Return [x, y] of the center of cell containing provided text 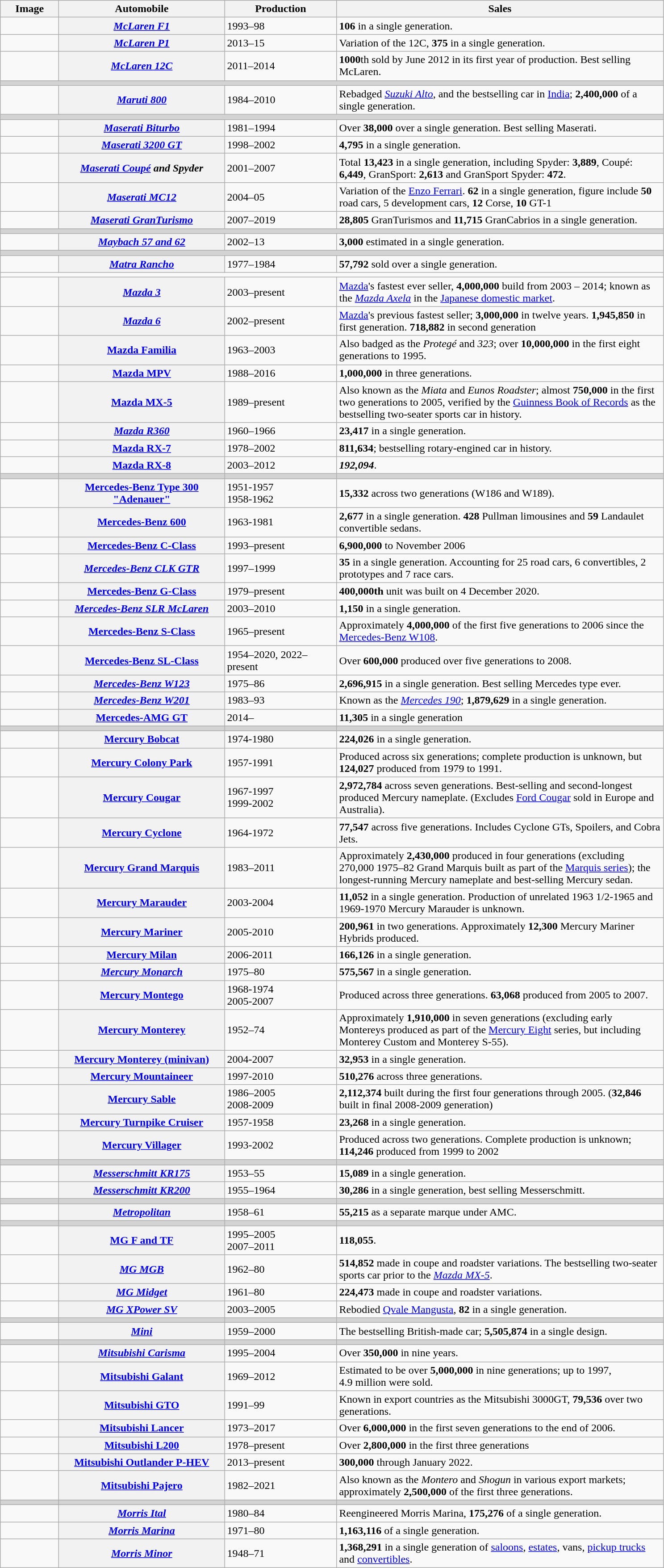
Over 2,800,000 in the first three generations [500, 1445]
1,368,291 in a single generation of saloons, estates, vans, pickup trucks and convertibles. [500, 1554]
Approximately 4,000,000 of the first five generations to 2006 since the Mercedes-Benz W108. [500, 632]
Mitsubishi Carisma [142, 1353]
1980–84 [280, 1513]
Maybach 57 and 62 [142, 242]
2003–2012 [280, 465]
Mercedes-Benz G-Class [142, 591]
1000th sold by June 2012 in its first year of production. Best selling McLaren. [500, 66]
6,900,000 to November 2006 [500, 545]
Image [29, 9]
32,953 in a single generation. [500, 1059]
Mercedes-Benz W123 [142, 683]
300,000 through January 2022. [500, 1462]
1953–55 [280, 1173]
1975–86 [280, 683]
1979–present [280, 591]
2003-2004 [280, 902]
1993–present [280, 545]
Mercury Marauder [142, 902]
1,163,116 of a single generation. [500, 1530]
1983–93 [280, 700]
2002–present [280, 321]
11,052 in a single generation. Production of unrelated 1963 1/2-1965 and 1969-1970 Mercury Marauder is unknown. [500, 902]
1969–2012 [280, 1376]
1978–2002 [280, 448]
Production [280, 9]
Total 13,423 in a single generation, including Spyder: 3,889, Coupé: 6,449, GranSport: 2,613 and GranSport Spyder: 472. [500, 168]
192,094. [500, 465]
Produced across three generations. 63,068 produced from 2005 to 2007. [500, 995]
1973–2017 [280, 1428]
Mercury Turnpike Cruiser [142, 1122]
Mercury Grand Marquis [142, 868]
2003–2005 [280, 1309]
23,268 in a single generation. [500, 1122]
Mercury Mariner [142, 932]
1978–present [280, 1445]
Mitsubishi Galant [142, 1376]
2,696,915 in a single generation. Best selling Mercedes type ever. [500, 683]
1993–98 [280, 26]
2,972,784 across seven generations. Best-selling and second-longest produced Mercury nameplate. (Excludes Ford Cougar sold in Europe and Australia). [500, 797]
15,089 in a single generation. [500, 1173]
1986–20052008-2009 [280, 1099]
Mercury Cougar [142, 797]
Reengineered Morris Marina, 175,276 of a single generation. [500, 1513]
1998–2002 [280, 145]
2014– [280, 717]
Mercedes-Benz SLR McLaren [142, 608]
2005-2010 [280, 932]
Maserati 3200 GT [142, 145]
Mercury Montego [142, 995]
Metropolitan [142, 1212]
Sales [500, 9]
McLaren P1 [142, 43]
McLaren F1 [142, 26]
Mitsubishi Outlander P-HEV [142, 1462]
1971–80 [280, 1530]
811,634; bestselling rotary-engined car in history. [500, 448]
1991–99 [280, 1405]
Mercury Mountaineer [142, 1076]
1961–80 [280, 1292]
15,332 across two generations (W186 and W189). [500, 493]
200,961 in two generations. Approximately 12,300 Mercury Mariner Hybrids produced. [500, 932]
Estimated to be over 5,000,000 in nine generations; up to 1997, 4.9 million were sold. [500, 1376]
Rebodied Qvale Mangusta, 82 in a single generation. [500, 1309]
2004-2007 [280, 1059]
2002–13 [280, 242]
224,473 made in coupe and roadster variations. [500, 1292]
Maserati GranTurismo [142, 220]
2003–present [280, 292]
1993-2002 [280, 1145]
166,126 in a single generation. [500, 955]
1963–2003 [280, 350]
575,567 in a single generation. [500, 972]
Mercury Monterey (minivan) [142, 1059]
1958–61 [280, 1212]
35 in a single generation. Accounting for 25 road cars, 6 convertibles, 2 prototypes and 7 race cars. [500, 568]
2,677 in a single generation. 428 Pullman limousines and 59 Landaulet convertible sedans. [500, 522]
Mini [142, 1331]
1951-19571958-1962 [280, 493]
2013–present [280, 1462]
Known in export countries as the Mitsubishi 3000GT, 79,536 over two generations. [500, 1405]
Messerschmitt KR200 [142, 1190]
2007–2019 [280, 220]
Mercury Bobcat [142, 739]
1983–2011 [280, 868]
11,305 in a single generation [500, 717]
MG Midget [142, 1292]
Mercury Villager [142, 1145]
2006-2011 [280, 955]
28,805 GranTurismos and 11,715 GranCabrios in a single generation. [500, 220]
1965–present [280, 632]
1963-1981 [280, 522]
1995–20052007–2011 [280, 1240]
Mazda RX-8 [142, 465]
400,000th unit was built on 4 December 2020. [500, 591]
McLaren 12C [142, 66]
1984–2010 [280, 100]
1,000,000 in three generations. [500, 373]
2013–15 [280, 43]
Variation of the 12C, 375 in a single generation. [500, 43]
Mercedes-Benz C-Class [142, 545]
Over 6,000,000 in the first seven generations to the end of 2006. [500, 1428]
Mercury Monterey [142, 1030]
Morris Marina [142, 1530]
Known as the Mercedes 190; 1,879,629 in a single generation. [500, 700]
2003–2010 [280, 608]
MG XPower SV [142, 1309]
1957-1991 [280, 762]
Maruti 800 [142, 100]
1997–1999 [280, 568]
2011–2014 [280, 66]
1995–2004 [280, 1353]
1,150 in a single generation. [500, 608]
1977–1984 [280, 264]
224,026 in a single generation. [500, 739]
Mercury Colony Park [142, 762]
2,112,374 built during the first four generations through 2005. (32,846 built in final 2008-2009 generation) [500, 1099]
57,792 sold over a single generation. [500, 264]
Mercury Monarch [142, 972]
Automobile [142, 9]
Mitsubishi GTO [142, 1405]
Mazda 6 [142, 321]
1982–2021 [280, 1485]
Produced across six generations; complete production is unknown, but 124,027 produced from 1979 to 1991. [500, 762]
1960–1966 [280, 431]
Matra Rancho [142, 264]
Also badged as the Protegé and 323; over 10,000,000 in the first eight generations to 1995. [500, 350]
1957-1958 [280, 1122]
1959–2000 [280, 1331]
Mercury Milan [142, 955]
Mazda Familia [142, 350]
Mercedes-Benz SL-Class [142, 660]
Rebadged Suzuki Alto, and the bestselling car in India; 2,400,000 of a single generation. [500, 100]
Mitsubishi L200 [142, 1445]
Mercedes-Benz S-Class [142, 632]
55,215 as a separate marque under AMC. [500, 1212]
Produced across two generations. Complete production is unknown; 114,246 produced from 1999 to 2002 [500, 1145]
23,417 in a single generation. [500, 431]
77,547 across five generations. Includes Cyclone GTs, Spoilers, and Cobra Jets. [500, 833]
514,852 made in coupe and roadster variations. The bestselling two-seater sports car prior to the Mazda MX-5. [500, 1270]
Maserati MC12 [142, 197]
4,795 in a single generation. [500, 145]
Mazda 3 [142, 292]
Mazda's fastest ever seller, 4,000,000 build from 2003 – 2014; known as the Mazda Axela in the Japanese domestic market. [500, 292]
1954–2020, 2022–present [280, 660]
Mitsubishi Lancer [142, 1428]
1964-1972 [280, 833]
1988–2016 [280, 373]
2001–2007 [280, 168]
Mercedes-Benz Type 300 "Adenauer" [142, 493]
Over 600,000 produced over five generations to 2008. [500, 660]
1989–present [280, 402]
Mercury Sable [142, 1099]
1974-1980 [280, 739]
2004–05 [280, 197]
MG F and TF [142, 1240]
Mercedes-AMG GT [142, 717]
Mazda MPV [142, 373]
MG MGB [142, 1270]
1962–80 [280, 1270]
Mercedes-Benz 600 [142, 522]
Mazda MX-5 [142, 402]
1968-19742005-2007 [280, 995]
30,286 in a single generation, best selling Messerschmitt. [500, 1190]
510,276 across three generations. [500, 1076]
Mazda's previous fastest seller; 3,000,000 in twelve years. 1,945,850 in first generation. 718,882 in second generation [500, 321]
Morris Minor [142, 1554]
118,055. [500, 1240]
1967-19971999-2002 [280, 797]
Mazda R360 [142, 431]
Mitsubishi Pajero [142, 1485]
1955–1964 [280, 1190]
Maserati Coupé and Spyder [142, 168]
Also known as the Montero and Shogun in various export markets; approximately 2,500,000 of the first three generations. [500, 1485]
Mercury Cyclone [142, 833]
Variation of the Enzo Ferrari. 62 in a single generation, figure include 50 road cars, 5 development cars, 12 Corse, 10 GT-1 [500, 197]
Messerschmitt KR175 [142, 1173]
Maserati Biturbo [142, 128]
Over 38,000 over a single generation. Best selling Maserati. [500, 128]
3,000 estimated in a single generation. [500, 242]
1952–74 [280, 1030]
1948–71 [280, 1554]
1997-2010 [280, 1076]
Mercedes-Benz CLK GTR [142, 568]
The bestselling British-made car; 5,505,874 in a single design. [500, 1331]
1975–80 [280, 972]
Mercedes-Benz W201 [142, 700]
106 in a single generation. [500, 26]
Over 350,000 in nine years. [500, 1353]
Morris Ital [142, 1513]
Mazda RX-7 [142, 448]
1981–1994 [280, 128]
